Output the (x, y) coordinate of the center of the cell containing the given text.  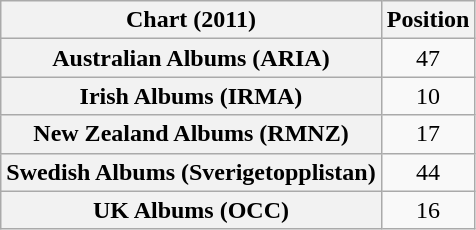
44 (428, 172)
Australian Albums (ARIA) (191, 58)
16 (428, 210)
Position (428, 20)
New Zealand Albums (RMNZ) (191, 134)
Irish Albums (IRMA) (191, 96)
10 (428, 96)
UK Albums (OCC) (191, 210)
47 (428, 58)
Chart (2011) (191, 20)
17 (428, 134)
Swedish Albums (Sverigetopplistan) (191, 172)
